Output the [x, y] coordinate of the center of the cell containing the given text.  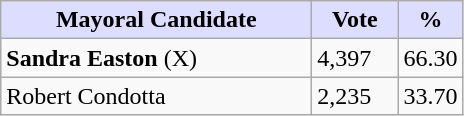
Sandra Easton (X) [156, 58]
66.30 [430, 58]
Vote [355, 20]
Mayoral Candidate [156, 20]
4,397 [355, 58]
33.70 [430, 96]
Robert Condotta [156, 96]
2,235 [355, 96]
% [430, 20]
